Identify which cell holds the provided text, then report its [x, y] central coordinate. 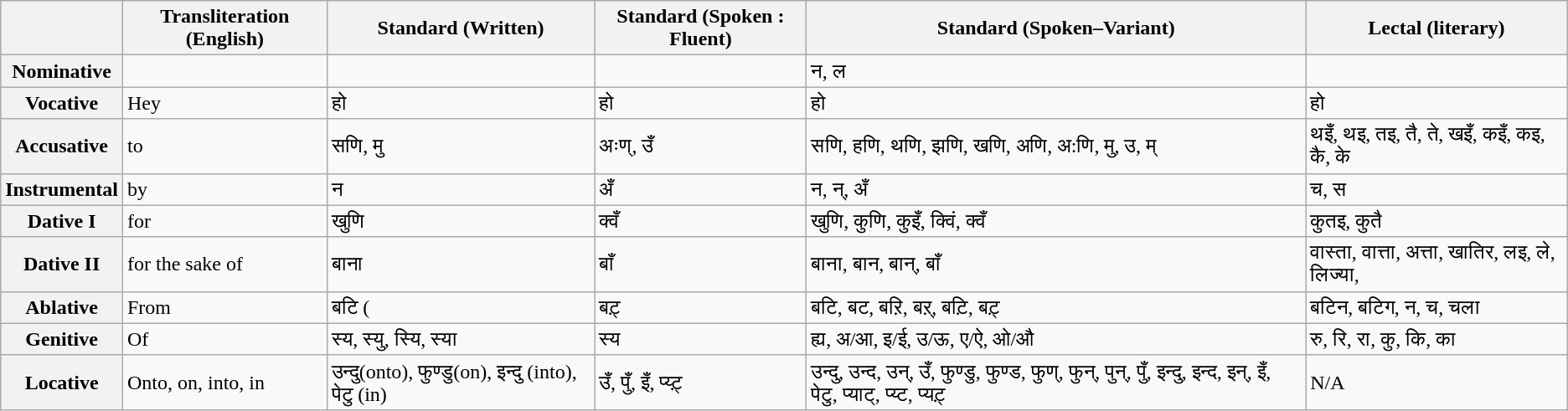
Standard (Written) [461, 28]
बटि ( [461, 307]
स्य, स्यु, स्यि, स्या [461, 339]
अःण्, उँ [700, 146]
खुणि, कुणि, कुइँ, क्विं, क्वँ [1056, 221]
थइँ, थइ, तइ, तै, ते, खइँ, कइँ, कइ, कै, के [1437, 146]
च, स [1437, 189]
बाना, बान, बान्, बाँ [1056, 265]
अँ [700, 189]
कुतइ, कुतै [1437, 221]
बाँ [700, 265]
Locative [62, 382]
सणि, मु [461, 146]
N/A [1437, 382]
रु, रि, रा, कु, कि, का [1437, 339]
खुणि [461, 221]
Standard (Spoken–Variant) [1056, 28]
वास्ता, वात्ता, अत्ता, खातिर, लइ, ले, लिज्या, [1437, 265]
Onto, on, into, in [224, 382]
बाना [461, 265]
Standard (Spoken : Fluent) [700, 28]
Hey [224, 103]
From [224, 307]
न, न्, अँ [1056, 189]
Dative II [62, 265]
क्वँ [700, 221]
to [224, 146]
उन्दु(onto), फुण्डु(on), इन्दु (into), पेटु (in) [461, 382]
Vocative [62, 103]
by [224, 189]
Accusative [62, 146]
Instrumental [62, 189]
Of [224, 339]
बटि, बट, बऱि, बऱ्, बट़ि, बट़् [1056, 307]
उँ, पुँ, इँ, प्य्ट़् [700, 382]
स्य [700, 339]
न [461, 189]
for [224, 221]
न, ल [1056, 71]
उन्दु, उन्द, उन्, उँ, फुण्डु, फुण्ड, फुण्, फुन्, पुन्, पुँ, इन्दु, इन्द, इन्, इँ, पेटु, प्याट्, प्य्ट, प्यट़् [1056, 382]
बटिन, बटिग, न, च, चला [1437, 307]
Dative I [62, 221]
Genitive [62, 339]
Nominative [62, 71]
Ablative [62, 307]
Lectal (literary) [1437, 28]
Transliteration (English) [224, 28]
बट़् [700, 307]
for the sake of [224, 265]
सणि, हणि, थणि, झणि, खणि, अणि, अ:णि, मु, उ, म् [1056, 146]
ह्य, अ/आ, इ/ई, उ/ऊ, ए/ऐ, ओ/औ [1056, 339]
